Locate the cell with the specified text and output its [x, y] center coordinate. 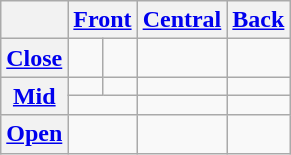
Central [182, 20]
Close [34, 58]
Front [102, 20]
Open [34, 134]
Back [258, 20]
Mid [34, 96]
